Output the [x, y] coordinate of the center of the cell containing the given text.  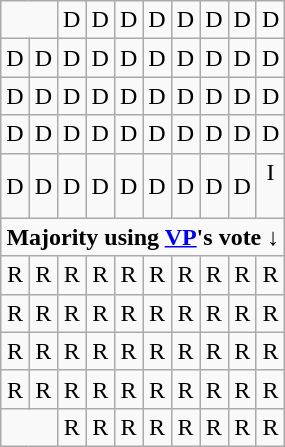
I [270, 186]
Majority using VP's vote ↓ [143, 237]
